Scan for the cell matching the given text and deliver its [X, Y] coordinate at center. 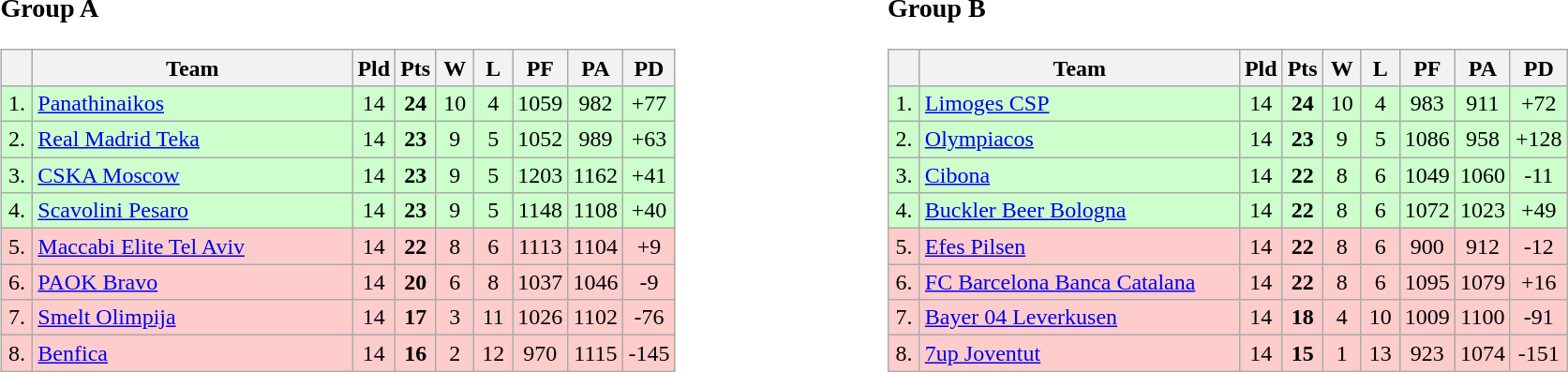
18 [1303, 318]
-9 [649, 282]
1037 [540, 282]
1049 [1426, 175]
1108 [596, 211]
Olympiacos [1080, 140]
+40 [649, 211]
Limoges CSP [1080, 103]
Panathinaikos [193, 103]
982 [596, 103]
1100 [1483, 318]
-76 [649, 318]
1115 [596, 353]
16 [416, 353]
13 [1380, 353]
1162 [596, 175]
989 [596, 140]
12 [493, 353]
17 [416, 318]
1 [1342, 353]
1026 [540, 318]
970 [540, 353]
1009 [1426, 318]
1023 [1483, 211]
FC Barcelona Banca Catalana [1080, 282]
1072 [1426, 211]
Smelt Olimpija [193, 318]
1148 [540, 211]
1102 [596, 318]
-151 [1539, 353]
1113 [540, 246]
+63 [649, 140]
1059 [540, 103]
2 [455, 353]
7up Joventut [1080, 353]
3 [455, 318]
1086 [1426, 140]
911 [1483, 103]
Benfica [193, 353]
1079 [1483, 282]
1203 [540, 175]
Cibona [1080, 175]
1046 [596, 282]
+49 [1539, 211]
-91 [1539, 318]
15 [1303, 353]
Scavolini Pesaro [193, 211]
+9 [649, 246]
+72 [1539, 103]
-12 [1539, 246]
+128 [1539, 140]
CSKA Moscow [193, 175]
Real Madrid Teka [193, 140]
11 [493, 318]
-11 [1539, 175]
Maccabi Elite Tel Aviv [193, 246]
900 [1426, 246]
958 [1483, 140]
1104 [596, 246]
983 [1426, 103]
+77 [649, 103]
923 [1426, 353]
1060 [1483, 175]
Bayer 04 Leverkusen [1080, 318]
Efes Pilsen [1080, 246]
+41 [649, 175]
-145 [649, 353]
PAOK Bravo [193, 282]
1095 [1426, 282]
1074 [1483, 353]
Buckler Beer Bologna [1080, 211]
912 [1483, 246]
20 [416, 282]
1052 [540, 140]
+16 [1539, 282]
